Output the [x, y] coordinate of the center of the cell containing the given text.  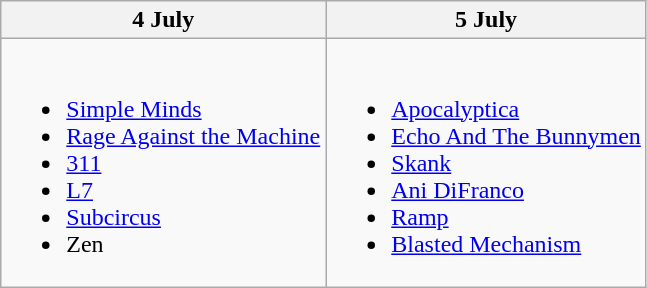
Simple MindsRage Against the Machine311L7SubcircusZen [164, 163]
4 July [164, 20]
5 July [486, 20]
ApocalypticaEcho And The BunnymenSkankAni DiFrancoRampBlasted Mechanism [486, 163]
